For the text-containing cell, return its midpoint in (x, y) coordinate format. 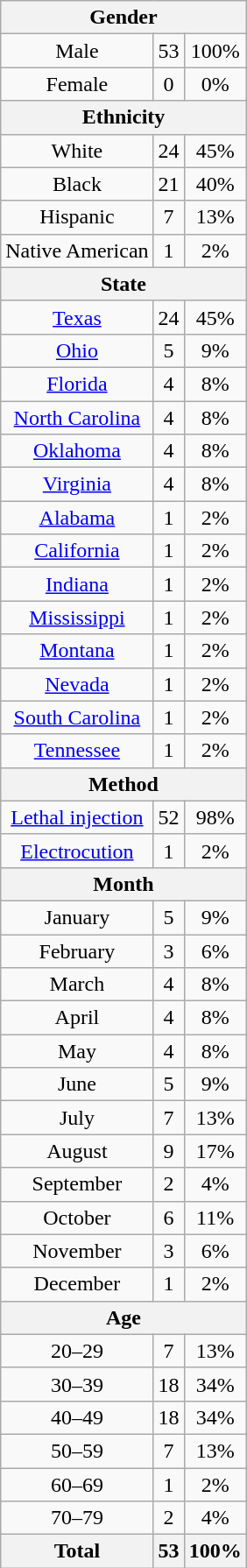
Gender (123, 18)
50–59 (77, 1451)
Male (77, 51)
October (77, 1218)
Total (77, 1551)
0% (215, 84)
State (123, 284)
Nevada (77, 684)
June (77, 1084)
Oklahoma (77, 451)
March (77, 985)
Montana (77, 651)
Native American (77, 251)
Method (123, 784)
Electrocution (77, 851)
August (77, 1151)
40% (215, 184)
52 (168, 817)
0 (168, 84)
6 (168, 1218)
Female (77, 84)
Ethnicity (123, 117)
July (77, 1118)
70–79 (77, 1518)
60–69 (77, 1485)
Black (77, 184)
December (77, 1284)
Tennessee (77, 751)
January (77, 917)
Lethal injection (77, 817)
Age (123, 1317)
40–49 (77, 1417)
9 (168, 1151)
February (77, 950)
20–29 (77, 1351)
98% (215, 817)
17% (215, 1151)
September (77, 1184)
South Carolina (77, 717)
California (77, 551)
White (77, 151)
North Carolina (77, 418)
Florida (77, 384)
Month (123, 884)
May (77, 1051)
Alabama (77, 518)
November (77, 1251)
11% (215, 1218)
21 (168, 184)
30–39 (77, 1384)
Mississippi (77, 618)
Indiana (77, 584)
April (77, 1018)
Texas (77, 317)
Hispanic (77, 217)
Ohio (77, 350)
Virginia (77, 484)
